Find where the given text appears and provide that cell's center as (X, Y) coordinate. 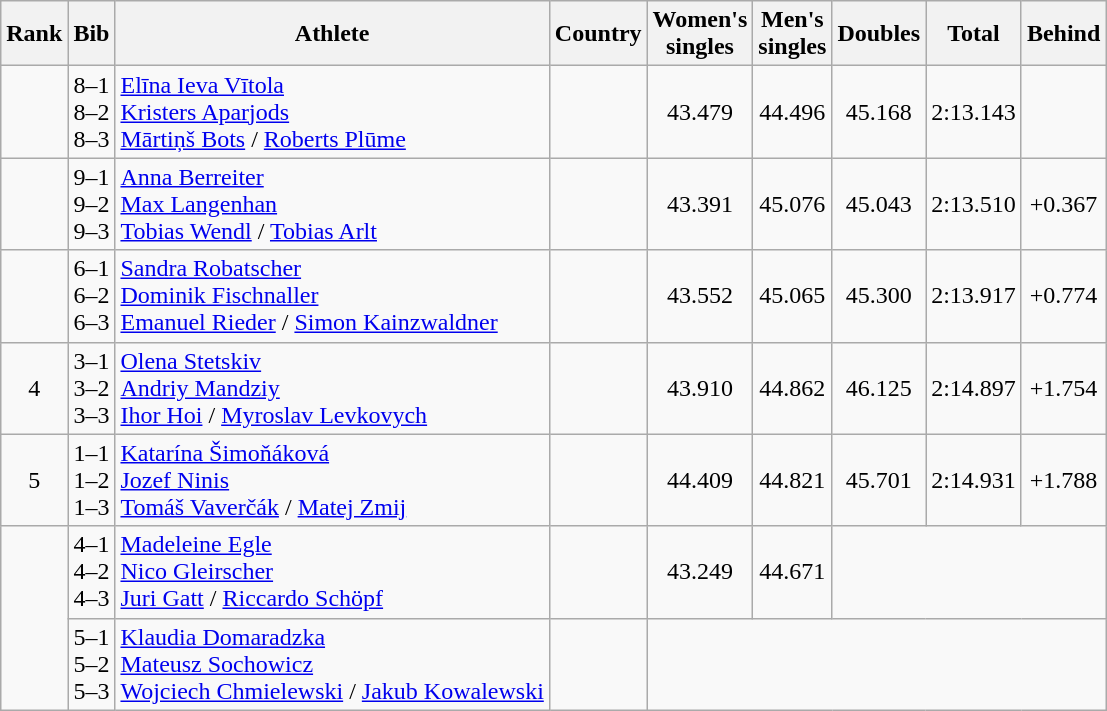
Klaudia DomaradzkaMateusz SochowiczWojciech Chmielewski / Jakub Kowalewski (332, 664)
4–14–24–3 (92, 572)
Olena StetskivAndriy MandziyIhor Hoi / Myroslav Levkovych (332, 388)
Sandra RobatscherDominik FischnallerEmanuel Rieder / Simon Kainzwaldner (332, 296)
43.391 (700, 204)
45.076 (792, 204)
2:13.143 (974, 112)
2:13.510 (974, 204)
5 (34, 480)
Rank (34, 34)
43.479 (700, 112)
46.125 (879, 388)
Total (974, 34)
Madeleine EgleNico GleirscherJuri Gatt / Riccardo Schöpf (332, 572)
43.910 (700, 388)
45.701 (879, 480)
44.862 (792, 388)
45.065 (792, 296)
Men'ssingles (792, 34)
Behind (1063, 34)
9–19–29–3 (92, 204)
3–13–23–3 (92, 388)
Country (598, 34)
2:13.917 (974, 296)
4 (34, 388)
45.168 (879, 112)
+0.774 (1063, 296)
6–16–26–3 (92, 296)
Doubles (879, 34)
Katarína ŠimoňákováJozef NinisTomáš Vaverčák / Matej Zmij (332, 480)
2:14.897 (974, 388)
5–15–25–3 (92, 664)
Elīna Ieva VītolaKristers AparjodsMārtiņš Bots / Roberts Plūme (332, 112)
43.249 (700, 572)
44.821 (792, 480)
45.043 (879, 204)
+0.367 (1063, 204)
Women'ssingles (700, 34)
+1.788 (1063, 480)
Athlete (332, 34)
Anna BerreiterMax LangenhanTobias Wendl / Tobias Arlt (332, 204)
Bib (92, 34)
2:14.931 (974, 480)
1–11–21–3 (92, 480)
44.496 (792, 112)
44.671 (792, 572)
44.409 (700, 480)
+1.754 (1063, 388)
43.552 (700, 296)
45.300 (879, 296)
8–18–28–3 (92, 112)
